Identify which cell holds the provided text, then report its [X, Y] central coordinate. 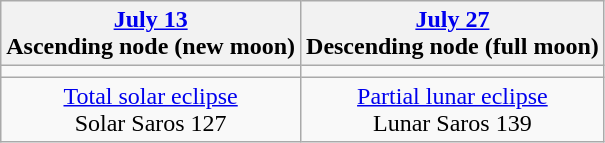
Total solar eclipseSolar Saros 127 [151, 110]
July 27Descending node (full moon) [453, 34]
Partial lunar eclipseLunar Saros 139 [453, 110]
July 13Ascending node (new moon) [151, 34]
